Determine the [X, Y] coordinate at the center of the cell enclosing the given text.  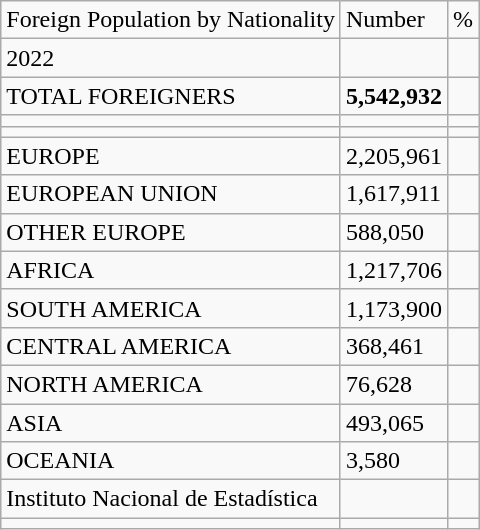
Instituto Nacional de Estadística [171, 499]
2,205,961 [394, 156]
588,050 [394, 232]
368,461 [394, 346]
% [464, 20]
SOUTH AMERICA [171, 308]
1,217,706 [394, 270]
TOTAL FOREIGNERS [171, 96]
EUROPE [171, 156]
5,542,932 [394, 96]
ASIA [171, 423]
Foreign Population by Nationality [171, 20]
2022 [171, 58]
76,628 [394, 384]
1,617,911 [394, 194]
OCEANIA [171, 461]
EUROPEAN UNION [171, 194]
493,065 [394, 423]
Number [394, 20]
1,173,900 [394, 308]
OTHER EUROPE [171, 232]
CENTRAL AMERICA [171, 346]
NORTH AMERICA [171, 384]
3,580 [394, 461]
AFRICA [171, 270]
